From the cell containing the given text, extract its center point as [X, Y] coordinate. 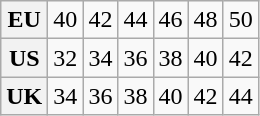
UK [24, 96]
US [24, 58]
48 [206, 20]
EU [24, 20]
32 [66, 58]
46 [170, 20]
50 [240, 20]
